Detect which cell encompasses the target text, then output its (x, y) center coordinate. 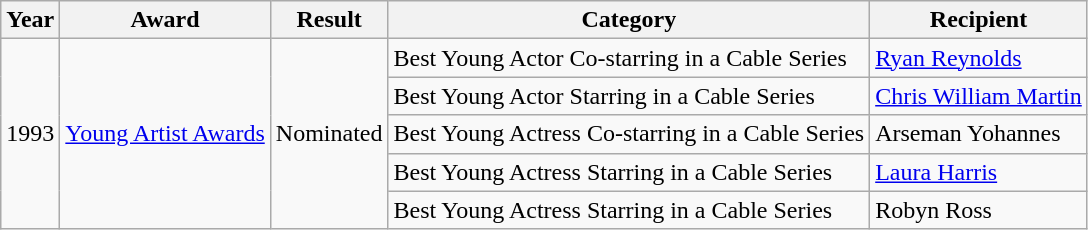
Nominated (329, 134)
Laura Harris (979, 172)
Best Young Actor Starring in a Cable Series (629, 96)
Result (329, 20)
Award (165, 20)
Best Young Actress Co-starring in a Cable Series (629, 134)
Best Young Actor Co-starring in a Cable Series (629, 58)
Young Artist Awards (165, 134)
Robyn Ross (979, 210)
1993 (30, 134)
Chris William Martin (979, 96)
Year (30, 20)
Category (629, 20)
Recipient (979, 20)
Ryan Reynolds (979, 58)
Arseman Yohannes (979, 134)
